Extract the (x, y) coordinate from the center of the cell holding the provided text.  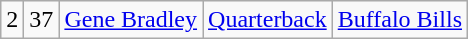
37 (42, 20)
Quarterback (268, 20)
2 (12, 20)
Gene Bradley (131, 20)
Buffalo Bills (400, 20)
